Scan for the cell matching the given text and deliver its [X, Y] coordinate at center. 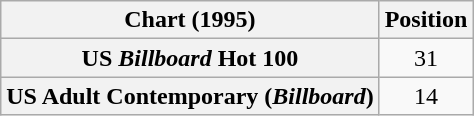
Chart (1995) [190, 20]
31 [426, 58]
US Billboard Hot 100 [190, 58]
14 [426, 96]
US Adult Contemporary (Billboard) [190, 96]
Position [426, 20]
